Provide the (X, Y) coordinate of the cell's center where the given text is located.  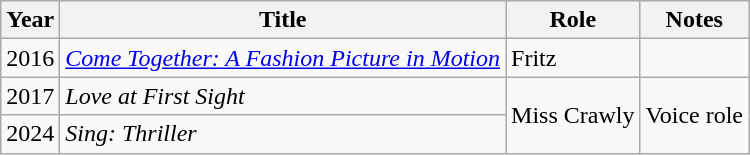
2017 (30, 96)
2016 (30, 58)
Love at First Sight (283, 96)
Miss Crawly (573, 115)
Fritz (573, 58)
Role (573, 20)
Voice role (694, 115)
Sing: Thriller (283, 134)
Come Together: A Fashion Picture in Motion (283, 58)
2024 (30, 134)
Year (30, 20)
Title (283, 20)
Notes (694, 20)
